Detect which cell encompasses the target text, then output its [x, y] center coordinate. 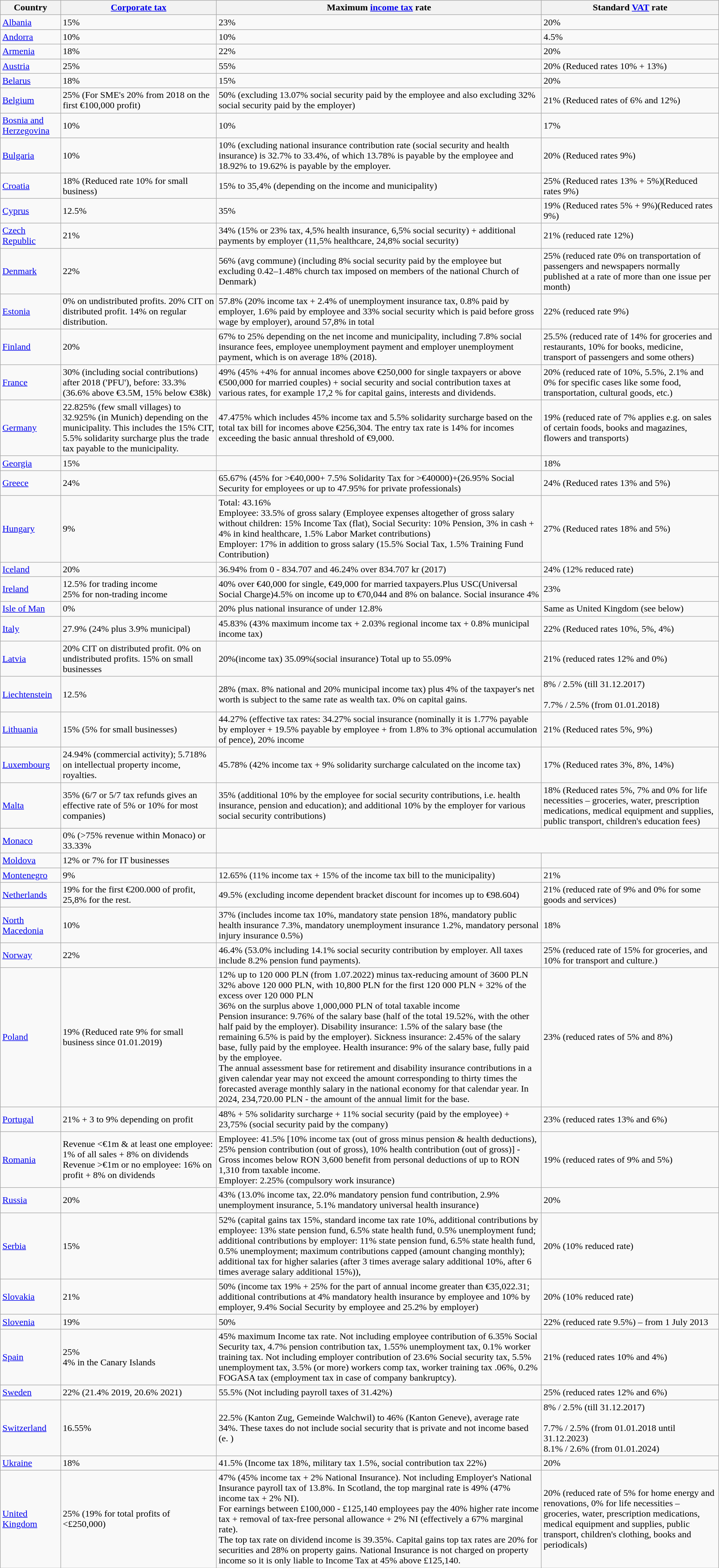
25%4% in the Canary Islands [139, 1357]
15% (5% for small businesses) [139, 729]
19% (Reduced rate 9% for small business since 01.01.2019) [139, 1037]
48% + 5% solidarity surcharge + 11% social security (paid by the employee) + 23,75% (social security paid by the company) [379, 1119]
Slovakia [31, 1297]
22% (reduced rate 9.5%) – from 1 July 2013 [630, 1322]
8% / 2.5% (till 31.12.2017)7.7% / 2.5% (from 01.01.2018) [630, 694]
0% on undistributed profits. 20% CIT on distributed profit. 14% on regular distribution. [139, 312]
Switzerland [31, 1428]
Serbia [31, 1246]
20% CIT on distributed profit. 0% on undistributed profits. 15% on small businesses [139, 659]
36.94% from 0 - 834.707 and 46.24% over 834.707 kr (2017) [379, 569]
25% (Reduced rates 13% + 5%)(Reduced rates 9%) [630, 186]
Belgium [31, 101]
Denmark [31, 271]
50% [379, 1322]
Armenia [31, 51]
24% (12% reduced rate) [630, 569]
Sweden [31, 1392]
Spain [31, 1357]
43% (13.0% income tax, 22.0% mandatory pension fund contribution, 2.9% unemployment insurance, 5.1% mandatory universal health insurance) [379, 1200]
Croatia [31, 186]
15% to 35,4% (depending on the income and municipality) [379, 186]
55.5% (Not including payroll taxes of 31.42%) [379, 1392]
8% / 2.5% (till 31.12.2017)7.7% / 2.5% (from 01.01.2018 until 31.12.2023) 8.1% / 2.6% (from 01.01.2024) [630, 1428]
21% (reduced rates 10% and 4%) [630, 1357]
Albania [31, 22]
12.65% (11% income tax + 15% of the income tax bill to the municipality) [379, 875]
22% (Reduced rates 10%, 5%, 4%) [630, 629]
Austria [31, 66]
Monaco [31, 841]
Romania [31, 1160]
Lithuania [31, 729]
France [31, 382]
21% (Reduced rates of 6% and 12%) [630, 101]
Bulgaria [31, 155]
12% or 7% for IT businesses [139, 861]
65.67% (45% for >€40,000+ 7.5% Solidarity Tax for >€40000)+(26.95% Social Security for employees or up to 47.95% for private professionals) [379, 483]
20% (Reduced rates 9%) [630, 155]
Netherlands [31, 895]
Czech Republic [31, 236]
20% (reduced rate of 10%, 5.5%, 2.1% and 0% for specific cases like some food, transportation, cultural goods, etc.) [630, 382]
Revenue <€1m & at least one employee: 1% of all sales + 8% on dividendsRevenue >€1m or no employee: 16% on profit + 8% on dividends [139, 1160]
0% (>75% revenue within Monaco) or 33.33% [139, 841]
25% (19% for total profits of <£250,000) [139, 1519]
Estonia [31, 312]
19% for the first €200.000 of profit, 25,8% for the rest. [139, 895]
19% (reduced rates of 9% and 5%) [630, 1160]
21% (Reduced rates 5%, 9%) [630, 729]
Country [31, 8]
19% (Reduced rates 5% + 9%)(Reduced rates 9%) [630, 210]
Hungary [31, 529]
27.9% (24% plus 3.9% municipal) [139, 629]
Corporate tax [139, 8]
30% (including social contributions) after 2018 ('PFU'), before: 33.3% (36.6% above €3.5M, 15% below €38k) [139, 382]
35% [379, 210]
Liechtenstein [31, 694]
24.94% (commercial activity); 5.718% on intellectual property income, royalties. [139, 765]
Montenegro [31, 875]
21% (reduced rate of 9% and 0% for some goods and services) [630, 895]
Georgia [31, 463]
49.5% (excluding income dependent bracket discount for incomes up to €98.604) [379, 895]
Standard VAT rate [630, 8]
22% (21.4% 2019, 20.6% 2021) [139, 1392]
17% (Reduced rates 3%, 8%, 14%) [630, 765]
Malta [31, 805]
24% [139, 483]
34% (15% or 23% tax, 4,5% health insurance, 6,5% social security) + additional payments by employer (11,5% healthcare, 24,8% social security) [379, 236]
Andorra [31, 37]
United Kingdom [31, 1519]
Latvia [31, 659]
Bosnia and Herzegovina [31, 125]
25% [139, 66]
55% [379, 66]
0% [139, 609]
22% (reduced rate 9%) [630, 312]
27% (Reduced rates 18% and 5%) [630, 529]
16.55% [139, 1428]
Norway [31, 955]
Ireland [31, 589]
24% (Reduced rates 13% and 5%) [630, 483]
19% [139, 1322]
25.5% (reduced rate of 14% for groceries and restaurants, 10% for books, medicine, transport of passengers and some others) [630, 347]
Cyprus [31, 210]
Slovenia [31, 1322]
25% (reduced rates 12% and 6%) [630, 1392]
17% [630, 125]
21% + 3 to 9% depending on profit [139, 1119]
21% (reduced rates 12% and 0%) [630, 659]
18% (Reduced rate 10% for small business) [139, 186]
Luxembourg [31, 765]
Belarus [31, 81]
Isle of Man [31, 609]
20% plus national insurance of under 12.8% [379, 609]
North Macedonia [31, 925]
Same as United Kingdom (see below) [630, 609]
35% (6/7 or 5/7 tax refunds gives an effective rate of 5% or 10% for most companies) [139, 805]
Portugal [31, 1119]
41.5% (Income tax 18%, military tax 1.5%, social contribution tax 22%) [379, 1463]
Poland [31, 1037]
21% (reduced rate 12%) [630, 236]
Iceland [31, 569]
Moldova [31, 861]
Finland [31, 347]
46.4% (53.0% including 14.1% social security contribution by employer. All taxes include 8.2% pension fund payments). [379, 955]
25% (For SME's 20% from 2018 on the first €100,000 profit) [139, 101]
Greece [31, 483]
12.5% for trading income25% for non-trading income [139, 589]
4.5% [630, 37]
25% (reduced rate of 15% for groceries, and 10% for transport and culture.) [630, 955]
20% (Reduced rates 10% + 13%) [630, 66]
20%(income tax) 35.09%(social insurance) Total up to 55.09% [379, 659]
Germany [31, 428]
50% (excluding 13.07% social security paid by the employee and also excluding 32% social security paid by the employer) [379, 101]
25% (reduced rate 0% on transportation of passengers and newspapers normally published at a rate of more than one issue per month) [630, 271]
45.78% (42% income tax + 9% solidarity surcharge calculated on the income tax) [379, 765]
23% (reduced rates 13% and 6%) [630, 1119]
Ukraine [31, 1463]
Russia [31, 1200]
Maximum income tax rate [379, 8]
23% (reduced rates of 5% and 8%) [630, 1037]
19% (reduced rate of 7% applies e.g. on sales of certain foods, books and magazines, flowers and transports) [630, 428]
45.83% (43% maximum income tax + 2.03% regional income tax + 0.8% municipal income tax) [379, 629]
Italy [31, 629]
